Identify which cell holds the provided text, then report its [x, y] central coordinate. 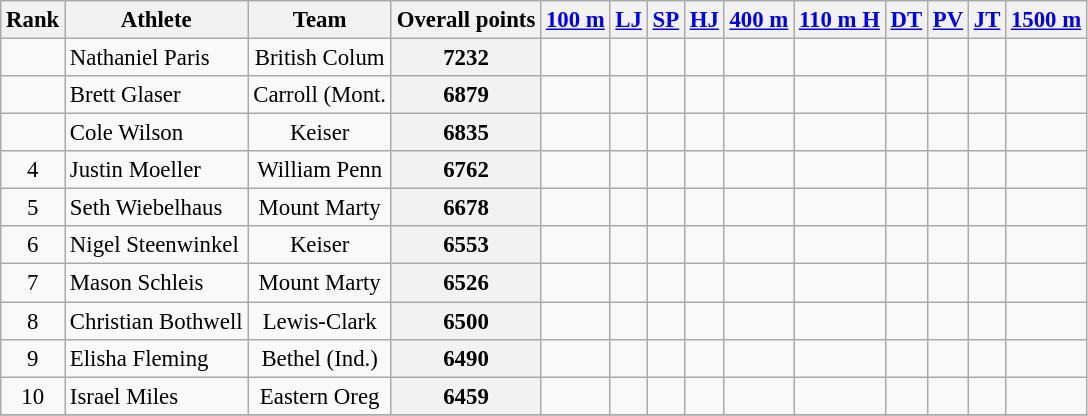
Cole Wilson [156, 133]
William Penn [320, 170]
6500 [466, 321]
6678 [466, 208]
HJ [704, 20]
Athlete [156, 20]
9 [33, 358]
6835 [466, 133]
SP [666, 20]
400 m [758, 20]
Overall points [466, 20]
Carroll (Mont. [320, 95]
8 [33, 321]
LJ [628, 20]
6762 [466, 170]
DT [906, 20]
Mason Schleis [156, 283]
6879 [466, 95]
1500 m [1046, 20]
7232 [466, 58]
Rank [33, 20]
Elisha Fleming [156, 358]
PV [948, 20]
Eastern Oreg [320, 396]
5 [33, 208]
4 [33, 170]
Nigel Steenwinkel [156, 245]
Christian Bothwell [156, 321]
6459 [466, 396]
Bethel (Ind.) [320, 358]
Lewis-Clark [320, 321]
6526 [466, 283]
British Colum [320, 58]
Nathaniel Paris [156, 58]
6 [33, 245]
JT [986, 20]
6490 [466, 358]
Israel Miles [156, 396]
7 [33, 283]
6553 [466, 245]
Team [320, 20]
Brett Glaser [156, 95]
100 m [576, 20]
10 [33, 396]
Justin Moeller [156, 170]
Seth Wiebelhaus [156, 208]
110 m H [840, 20]
